Capture the cell that displays the provided text and extract its (X, Y) central coordinate. 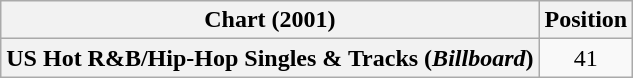
Chart (2001) (270, 20)
Position (586, 20)
US Hot R&B/Hip-Hop Singles & Tracks (Billboard) (270, 58)
41 (586, 58)
